Identify which cell holds the provided text, then report its [x, y] central coordinate. 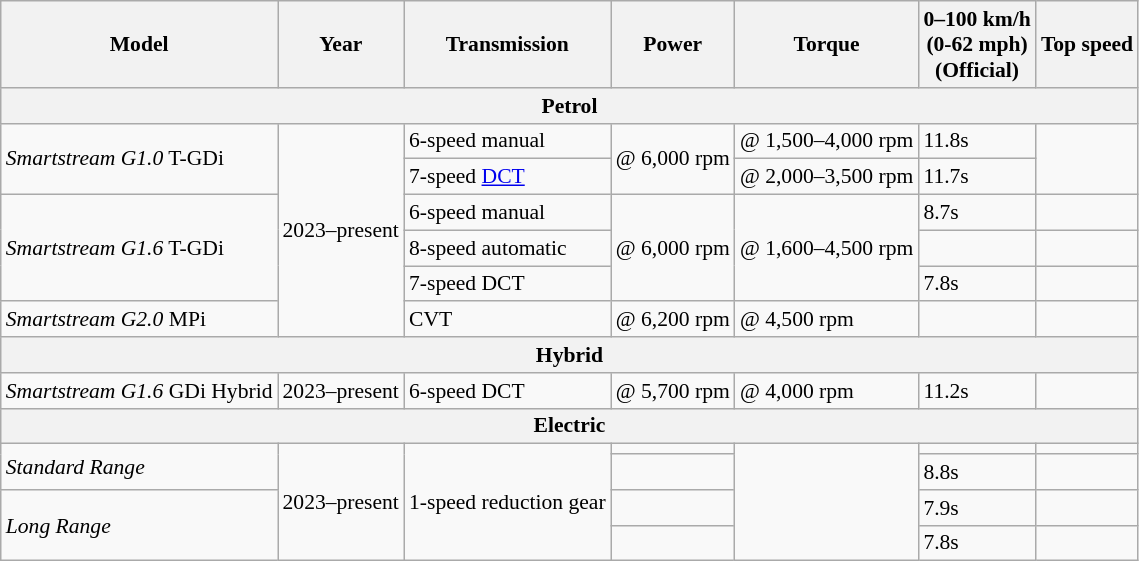
8-speed automatic [508, 248]
1-speed reduction gear [508, 502]
@ 4,500 rpm [827, 320]
@ 1,500–4,000 rpm [827, 141]
Standard Range [140, 467]
8.7s [976, 213]
@ 4,000 rpm [827, 391]
11.8s [976, 141]
Smartstream G1.6 T-GDi [140, 248]
6-speed DCT [508, 391]
Hybrid [570, 355]
Long Range [140, 526]
Year [341, 44]
8.8s [976, 472]
0–100 km/h(0-62 mph)(Official) [976, 44]
Transmission [508, 44]
11.2s [976, 391]
@ 1,600–4,500 rpm [827, 248]
Power [673, 44]
Smartstream G1.0 T-GDi [140, 158]
Petrol [570, 106]
Smartstream G2.0 MPi [140, 320]
CVT [508, 320]
Model [140, 44]
Torque [827, 44]
@ 6,200 rpm [673, 320]
Top speed [1087, 44]
Electric [570, 426]
Smartstream G1.6 GDi Hybrid [140, 391]
11.7s [976, 177]
@ 5,700 rpm [673, 391]
7.9s [976, 508]
@ 2,000–3,500 rpm [827, 177]
